Provide the [X, Y] coordinate of the cell's center where the given text is located.  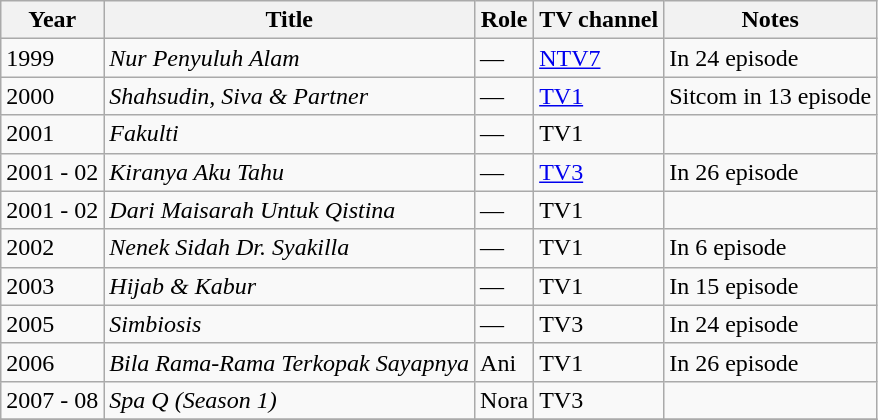
2003 [52, 286]
Title [290, 20]
Fakulti [290, 134]
2005 [52, 324]
Bila Rama-Rama Terkopak Sayapnya [290, 362]
Hijab & Kabur [290, 286]
1999 [52, 58]
Sitcom in 13 episode [770, 96]
Spa Q (Season 1) [290, 400]
Shahsudin, Siva & Partner [290, 96]
2001 [52, 134]
Nora [504, 400]
Year [52, 20]
Dari Maisarah Untuk Qistina [290, 210]
Nur Penyuluh Alam [290, 58]
2000 [52, 96]
In 15 episode [770, 286]
In 6 episode [770, 248]
Role [504, 20]
TV channel [599, 20]
Ani [504, 362]
Nenek Sidah Dr. Syakilla [290, 248]
2006 [52, 362]
Notes [770, 20]
2002 [52, 248]
NTV7 [599, 58]
Kiranya Aku Tahu [290, 172]
2007 - 08 [52, 400]
Simbiosis [290, 324]
